Return [X, Y] of the center of cell containing provided text 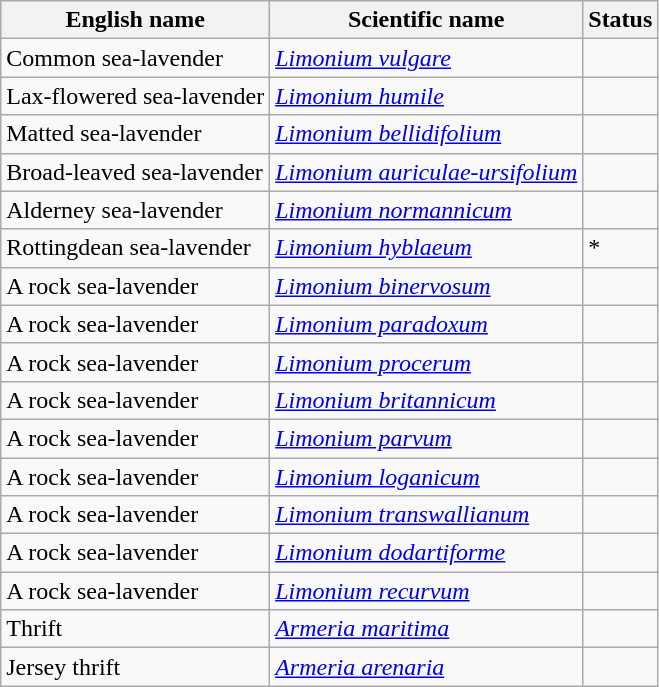
Limonium normannicum [426, 210]
English name [136, 20]
Limonium recurvum [426, 591]
Limonium paradoxum [426, 324]
Limonium dodartiforme [426, 553]
Scientific name [426, 20]
Limonium binervosum [426, 286]
Armeria arenaria [426, 667]
Status [620, 20]
Common sea-lavender [136, 58]
Alderney sea-lavender [136, 210]
Rottingdean sea-lavender [136, 248]
Limonium loganicum [426, 477]
Thrift [136, 629]
Limonium procerum [426, 362]
Matted sea-lavender [136, 134]
Limonium hyblaeum [426, 248]
Limonium transwallianum [426, 515]
Jersey thrift [136, 667]
Limonium bellidifolium [426, 134]
Limonium auriculae-ursifolium [426, 172]
Armeria maritima [426, 629]
Limonium humile [426, 96]
Lax-flowered sea-lavender [136, 96]
Broad-leaved sea-lavender [136, 172]
Limonium britannicum [426, 400]
* [620, 248]
Limonium parvum [426, 438]
Limonium vulgare [426, 58]
